Identify which cell holds the provided text, then report its (X, Y) central coordinate. 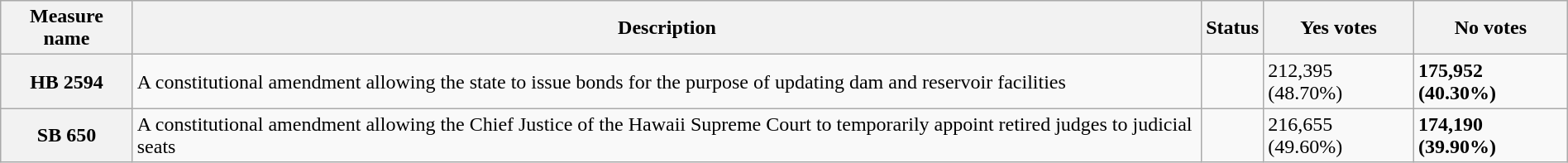
Status (1232, 28)
Description (667, 28)
Yes votes (1339, 28)
A constitutional amendment allowing the Chief Justice of the Hawaii Supreme Court to temporarily appoint retired judges to judicial seats (667, 136)
216,655 (49.60%) (1339, 136)
Measure name (66, 28)
A constitutional amendment allowing the state to issue bonds for the purpose of updating dam and reservoir facilities (667, 81)
No votes (1490, 28)
174,190 (39.90%) (1490, 136)
212,395 (48.70%) (1339, 81)
SB 650 (66, 136)
175,952 (40.30%) (1490, 81)
HB 2594 (66, 81)
